Provide the (x, y) coordinate of the cell's center where the given text is located.  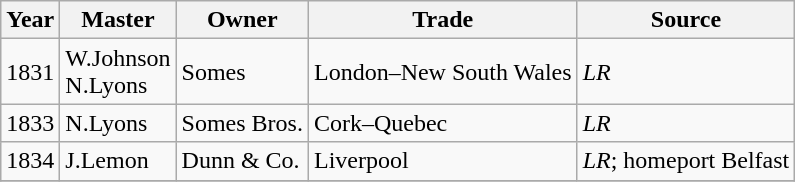
Cork–Quebec (442, 123)
Somes Bros. (242, 123)
J.Lemon (118, 161)
Master (118, 20)
1831 (30, 72)
Trade (442, 20)
Owner (242, 20)
LR; homeport Belfast (686, 161)
Somes (242, 72)
1834 (30, 161)
Year (30, 20)
Dunn & Co. (242, 161)
W.JohnsonN.Lyons (118, 72)
N.Lyons (118, 123)
Liverpool (442, 161)
London–New South Wales (442, 72)
1833 (30, 123)
Source (686, 20)
